Detect which cell encompasses the target text, then output its [x, y] center coordinate. 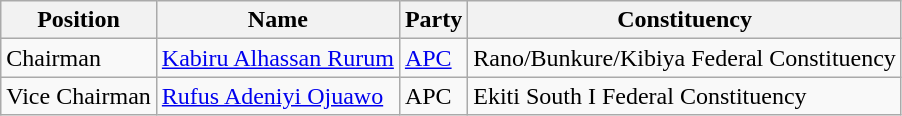
Rufus Adeniyi Ojuawo [278, 96]
Ekiti South I Federal Constituency [685, 96]
Name [278, 20]
Kabiru Alhassan Rurum [278, 58]
Vice Chairman [79, 96]
Position [79, 20]
Party [433, 20]
Constituency [685, 20]
Rano/Bunkure/Kibiya Federal Constituency [685, 58]
Chairman [79, 58]
